Provide the [x, y] coordinate of the cell's center where the given text is located.  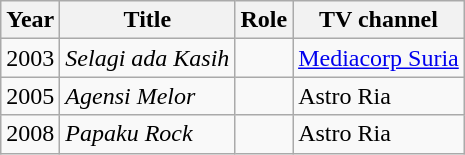
Role [264, 20]
Papaku Rock [148, 134]
2003 [30, 58]
TV channel [379, 20]
2005 [30, 96]
2008 [30, 134]
Title [148, 20]
Agensi Melor [148, 96]
Mediacorp Suria [379, 58]
Selagi ada Kasih [148, 58]
Year [30, 20]
